From the cell containing the given text, extract its center point as [x, y] coordinate. 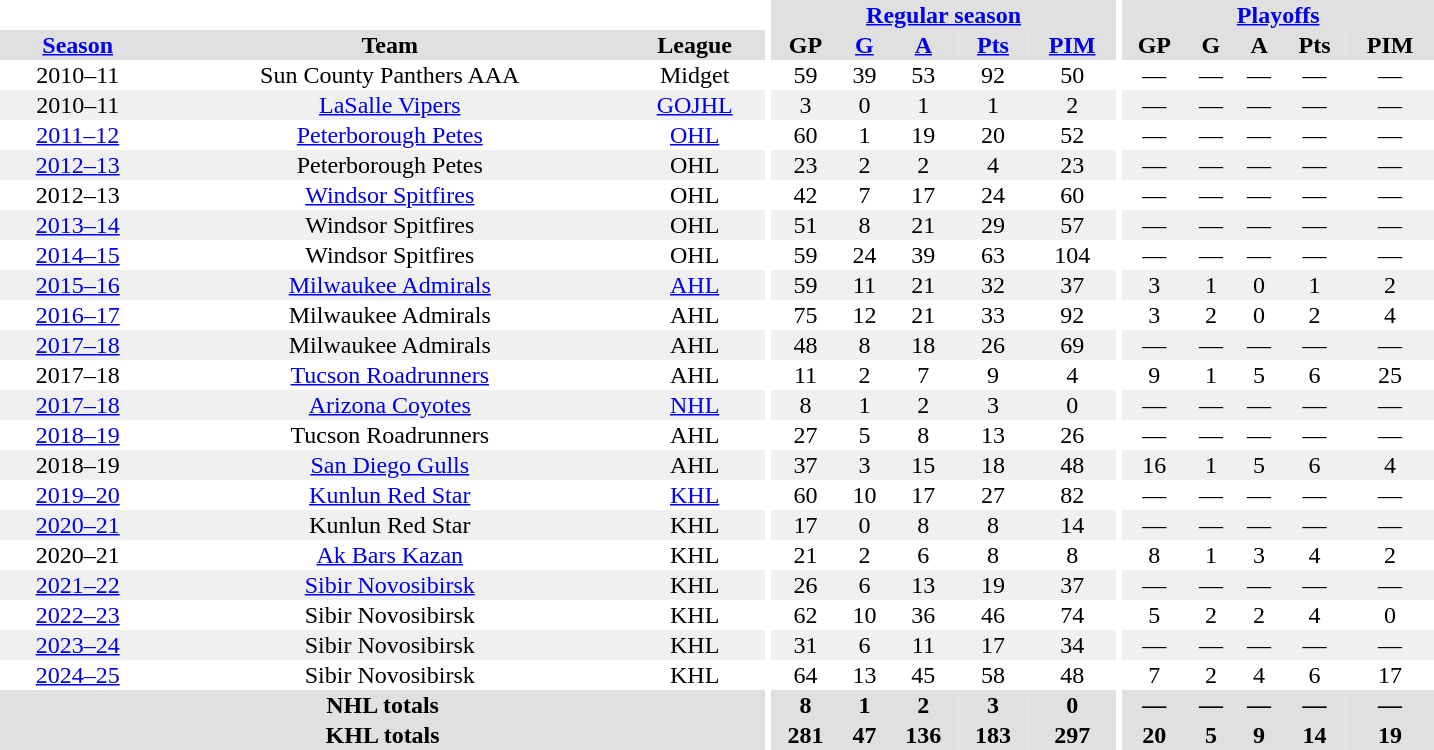
San Diego Gulls [390, 465]
82 [1072, 495]
Team [390, 45]
45 [923, 675]
GOJHL [694, 105]
104 [1072, 255]
51 [806, 225]
34 [1072, 645]
NHL totals [382, 705]
64 [806, 675]
50 [1072, 75]
62 [806, 615]
Ak Bars Kazan [390, 555]
183 [993, 735]
136 [923, 735]
2015–16 [78, 285]
2019–20 [78, 495]
Midget [694, 75]
Season [78, 45]
46 [993, 615]
47 [864, 735]
36 [923, 615]
League [694, 45]
KHL totals [382, 735]
PIM [1072, 45]
Regular season [944, 15]
Arizona Coyotes [390, 405]
16 [1154, 465]
32 [993, 285]
LaSalle Vipers [390, 105]
2023–24 [78, 645]
2013–14 [78, 225]
2011–12 [78, 135]
Sun County Panthers AAA [390, 75]
2022–23 [78, 615]
2021–22 [78, 585]
57 [1072, 225]
75 [806, 315]
297 [1072, 735]
33 [993, 315]
42 [806, 195]
52 [1072, 135]
2024–25 [78, 675]
2016–17 [78, 315]
53 [923, 75]
31 [806, 645]
29 [993, 225]
15 [923, 465]
12 [864, 315]
69 [1072, 345]
2014–15 [78, 255]
58 [993, 675]
NHL [694, 405]
63 [993, 255]
281 [806, 735]
74 [1072, 615]
